Output the [x, y] coordinate of the center of the cell containing the given text.  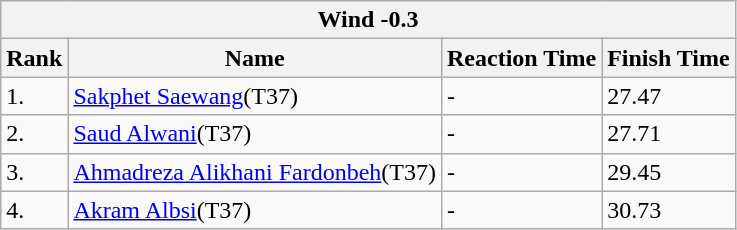
Name [255, 58]
4. [34, 210]
2. [34, 134]
Sakphet Saewang(T37) [255, 96]
Rank [34, 58]
30.73 [669, 210]
27.71 [669, 134]
1. [34, 96]
Reaction Time [521, 58]
Ahmadreza Alikhani Fardonbeh(T37) [255, 172]
3. [34, 172]
Wind -0.3 [368, 20]
Akram Albsi(T37) [255, 210]
Finish Time [669, 58]
29.45 [669, 172]
27.47 [669, 96]
Saud Alwani(T37) [255, 134]
